Search for the cell housing the specified text and yield its (x, y) center coordinate. 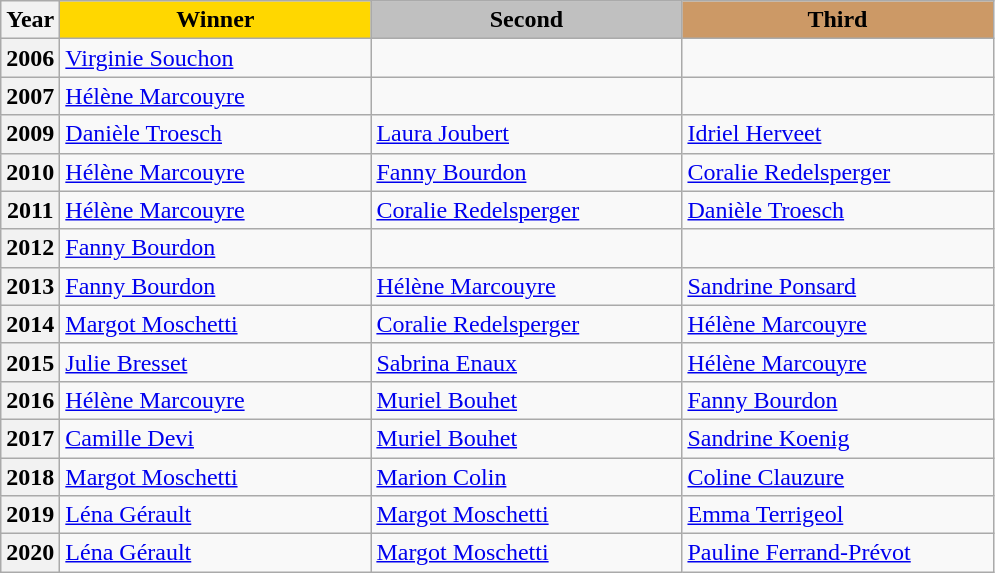
2013 (30, 286)
2015 (30, 362)
Idriel Herveet (838, 134)
Year (30, 20)
Sandrine Koenig (838, 438)
Camille Devi (216, 438)
2010 (30, 172)
2007 (30, 96)
2016 (30, 400)
Emma Terrigeol (838, 515)
Second (526, 20)
2009 (30, 134)
Pauline Ferrand-Prévot (838, 553)
2014 (30, 324)
Virginie Souchon (216, 58)
2011 (30, 210)
Third (838, 20)
2018 (30, 477)
2012 (30, 248)
2017 (30, 438)
2019 (30, 515)
Marion Colin (526, 477)
Winner (216, 20)
Coline Clauzure (838, 477)
2020 (30, 553)
2006 (30, 58)
Julie Bresset (216, 362)
Sabrina Enaux (526, 362)
Laura Joubert (526, 134)
Sandrine Ponsard (838, 286)
